Find where the given text appears and provide that cell's center as [X, Y] coordinate. 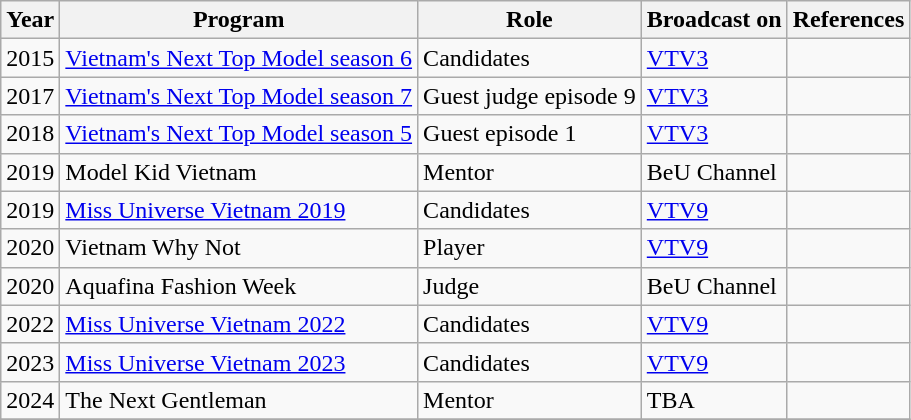
Model Kid Vietnam [239, 172]
Aquafina Fashion Week [239, 286]
2024 [30, 400]
Vietnam Why Not [239, 248]
2022 [30, 324]
Role [530, 20]
Miss Universe Vietnam 2023 [239, 362]
Vietnam's Next Top Model season 6 [239, 58]
Player [530, 248]
2023 [30, 362]
2015 [30, 58]
2017 [30, 96]
Miss Universe Vietnam 2022 [239, 324]
TBA [714, 400]
References [848, 20]
Guest episode 1 [530, 134]
Vietnam's Next Top Model season 5 [239, 134]
Judge [530, 286]
Year [30, 20]
Miss Universe Vietnam 2019 [239, 210]
Guest judge episode 9 [530, 96]
Program [239, 20]
Broadcast on [714, 20]
2018 [30, 134]
The Next Gentleman [239, 400]
Vietnam's Next Top Model season 7 [239, 96]
